Determine the [x, y] coordinate at the center of the cell enclosing the given text.  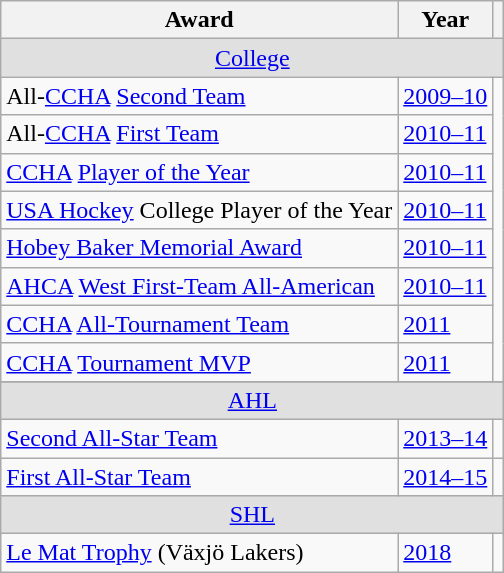
2014–15 [446, 477]
CCHA All-Tournament Team [200, 324]
Award [200, 20]
AHCA West First-Team All-American [200, 286]
USA Hockey College Player of the Year [200, 210]
Year [446, 20]
2013–14 [446, 438]
College [252, 58]
2009–10 [446, 96]
SHL [252, 515]
Le Mat Trophy (Växjö Lakers) [200, 553]
All-CCHA First Team [200, 134]
CCHA Tournament MVP [200, 362]
Hobey Baker Memorial Award [200, 248]
All-CCHA Second Team [200, 96]
First All-Star Team [200, 477]
2018 [446, 553]
CCHA Player of the Year [200, 172]
Second All-Star Team [200, 438]
AHL [252, 400]
